For the text-containing cell, return its midpoint in (x, y) coordinate format. 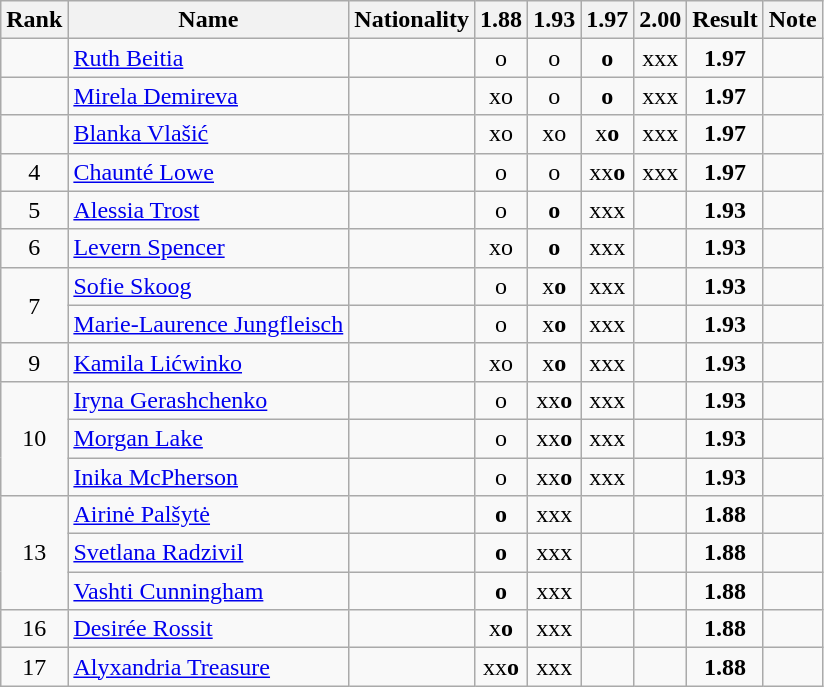
10 (34, 438)
13 (34, 553)
Inika McPherson (208, 477)
6 (34, 248)
4 (34, 172)
Mirela Demireva (208, 96)
Marie-Laurence Jungfleisch (208, 324)
Alyxandria Treasure (208, 667)
17 (34, 667)
16 (34, 629)
Chaunté Lowe (208, 172)
5 (34, 210)
Levern Spencer (208, 248)
Morgan Lake (208, 438)
Airinė Palšytė (208, 515)
2.00 (660, 20)
Name (208, 20)
Result (725, 20)
Rank (34, 20)
9 (34, 362)
Iryna Gerashchenko (208, 400)
Note (792, 20)
Alessia Trost (208, 210)
Vashti Cunningham (208, 591)
Nationality (412, 20)
Blanka Vlašić (208, 134)
Desirée Rossit (208, 629)
Sofie Skoog (208, 286)
7 (34, 305)
Kamila Lićwinko (208, 362)
Svetlana Radzivil (208, 553)
Ruth Beitia (208, 58)
